Scan for the cell matching the given text and deliver its [x, y] coordinate at center. 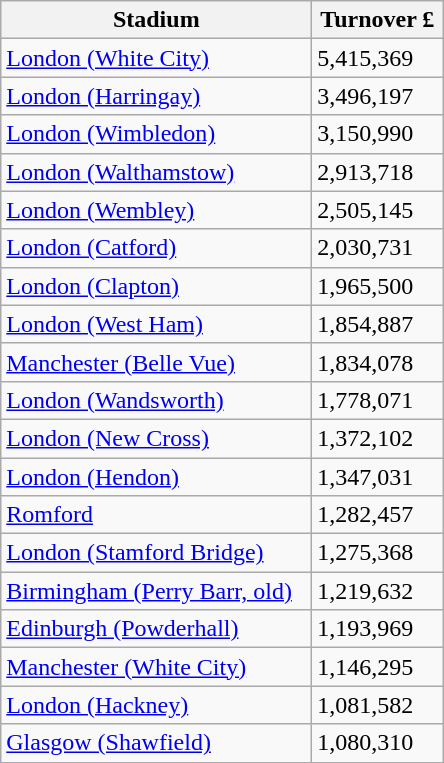
London (Catford) [156, 248]
Turnover £ [378, 20]
London (New Cross) [156, 438]
1,080,310 [378, 743]
1,146,295 [378, 667]
1,965,500 [378, 286]
2,030,731 [378, 248]
Birmingham (Perry Barr, old) [156, 591]
Manchester (Belle Vue) [156, 362]
1,854,887 [378, 324]
London (Wandsworth) [156, 400]
1,778,071 [378, 400]
London (Wembley) [156, 210]
3,150,990 [378, 134]
London (Hackney) [156, 705]
1,193,969 [378, 629]
London (Clapton) [156, 286]
1,347,031 [378, 477]
2,505,145 [378, 210]
3,496,197 [378, 96]
1,372,102 [378, 438]
London (Walthamstow) [156, 172]
Romford [156, 515]
5,415,369 [378, 58]
London (Harringay) [156, 96]
Manchester (White City) [156, 667]
1,081,582 [378, 705]
Stadium [156, 20]
Edinburgh (Powderhall) [156, 629]
Glasgow (Shawfield) [156, 743]
London (Stamford Bridge) [156, 553]
1,834,078 [378, 362]
London (Wimbledon) [156, 134]
1,282,457 [378, 515]
1,275,368 [378, 553]
2,913,718 [378, 172]
London (Hendon) [156, 477]
1,219,632 [378, 591]
London (West Ham) [156, 324]
London (White City) [156, 58]
